Return [x, y] of the center of cell containing provided text 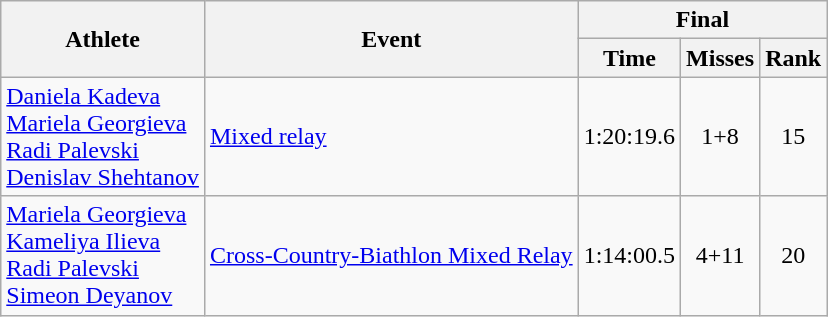
Cross-Country-Biathlon Mixed Relay [391, 256]
Event [391, 39]
Mixed relay [391, 136]
20 [794, 256]
1:20:19.6 [629, 136]
1+8 [720, 136]
Daniela KadevaMariela GeorgievaRadi PalevskiDenislav Shehtanov [103, 136]
1:14:00.5 [629, 256]
Time [629, 58]
Rank [794, 58]
Mariela GeorgievaKameliya IlievaRadi PalevskiSimeon Deyanov [103, 256]
Athlete [103, 39]
15 [794, 136]
Misses [720, 58]
4+11 [720, 256]
Final [702, 20]
